Capture the cell that displays the provided text and extract its (x, y) central coordinate. 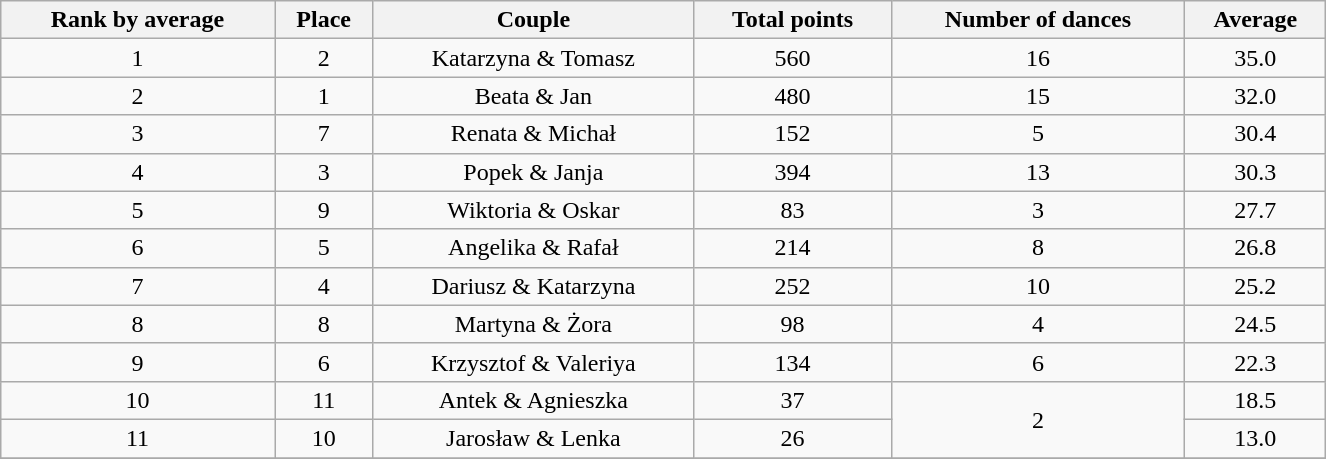
16 (1038, 58)
Krzysztof & Valeriya (534, 362)
15 (1038, 96)
Beata & Jan (534, 96)
30.3 (1256, 172)
22.3 (1256, 362)
134 (792, 362)
Renata & Michał (534, 134)
394 (792, 172)
Dariusz & Katarzyna (534, 286)
25.2 (1256, 286)
Martyna & Żora (534, 324)
Wiktoria & Oskar (534, 210)
Average (1256, 20)
98 (792, 324)
Total points (792, 20)
Place (324, 20)
Number of dances (1038, 20)
32.0 (1256, 96)
560 (792, 58)
Couple (534, 20)
18.5 (1256, 400)
26.8 (1256, 248)
Angelika & Rafał (534, 248)
Popek & Janja (534, 172)
26 (792, 438)
24.5 (1256, 324)
35.0 (1256, 58)
152 (792, 134)
13.0 (1256, 438)
Jarosław & Lenka (534, 438)
83 (792, 210)
Antek & Agnieszka (534, 400)
13 (1038, 172)
Rank by average (138, 20)
37 (792, 400)
252 (792, 286)
27.7 (1256, 210)
30.4 (1256, 134)
Katarzyna & Tomasz (534, 58)
480 (792, 96)
214 (792, 248)
